Find where the given text appears and provide that cell's center as (X, Y) coordinate. 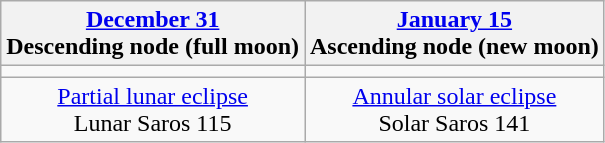
December 31Descending node (full moon) (153, 34)
Annular solar eclipseSolar Saros 141 (454, 110)
January 15Ascending node (new moon) (454, 34)
Partial lunar eclipseLunar Saros 115 (153, 110)
